Scan for the cell matching the given text and deliver its (X, Y) coordinate at center. 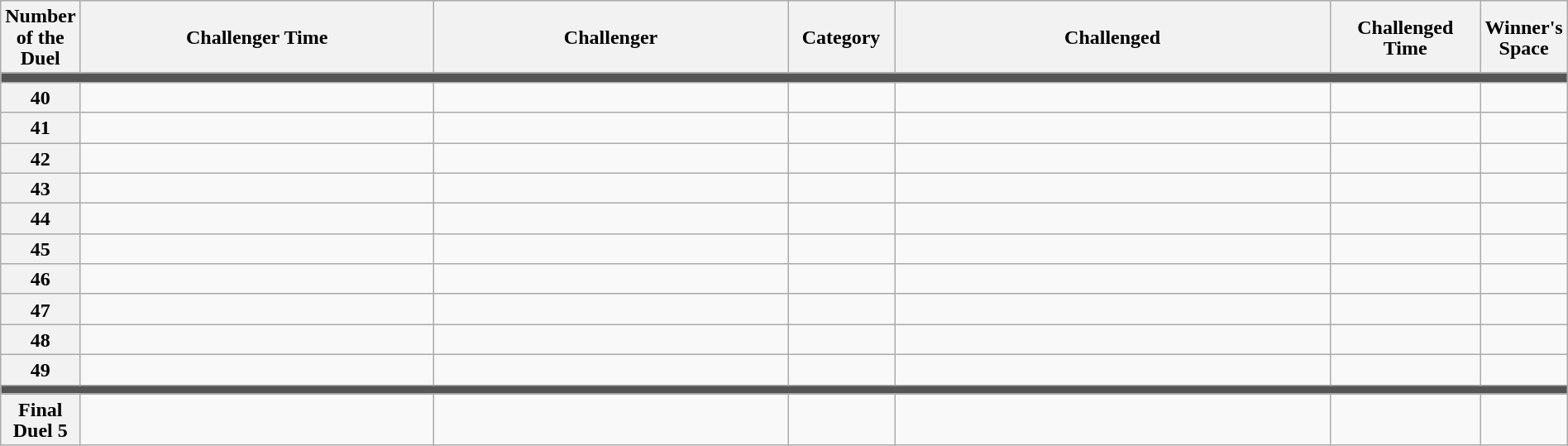
44 (41, 218)
Number of the Duel (41, 37)
47 (41, 309)
Challenged Time (1406, 37)
45 (41, 248)
Challenger (611, 37)
42 (41, 157)
49 (41, 369)
Winner's Space (1523, 37)
Challenged (1113, 37)
Final Duel 5 (41, 420)
Category (840, 37)
40 (41, 98)
43 (41, 189)
41 (41, 127)
48 (41, 339)
Challenger Time (257, 37)
46 (41, 280)
